Return (X, Y) of the center of cell containing provided text 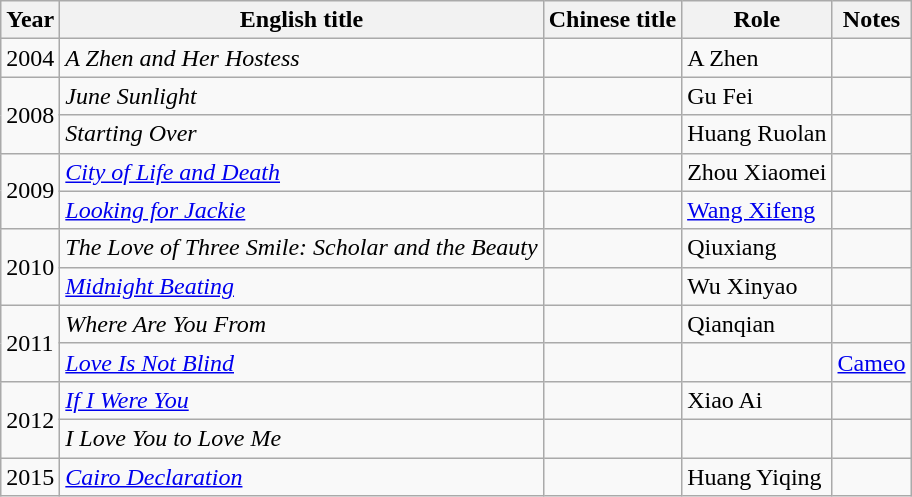
Starting Over (302, 134)
Gu Fei (757, 96)
Xiao Ai (757, 400)
Wu Xinyao (757, 286)
English title (302, 20)
Huang Ruolan (757, 134)
I Love You to Love Me (302, 438)
June Sunlight (302, 96)
2010 (30, 267)
Cairo Declaration (302, 477)
2009 (30, 191)
Qianqian (757, 324)
Cameo (872, 362)
The Love of Three Smile: Scholar and the Beauty (302, 248)
Midnight Beating (302, 286)
2008 (30, 115)
Role (757, 20)
Wang Xifeng (757, 210)
2012 (30, 419)
A Zhen and Her Hostess (302, 58)
Qiuxiang (757, 248)
Chinese title (612, 20)
Looking for Jackie (302, 210)
City of Life and Death (302, 172)
2015 (30, 477)
Zhou Xiaomei (757, 172)
2004 (30, 58)
Love Is Not Blind (302, 362)
A Zhen (757, 58)
2011 (30, 343)
Where Are You From (302, 324)
Notes (872, 20)
Year (30, 20)
Huang Yiqing (757, 477)
If I Were You (302, 400)
